Determine the (X, Y) coordinate at the center of the cell enclosing the given text.  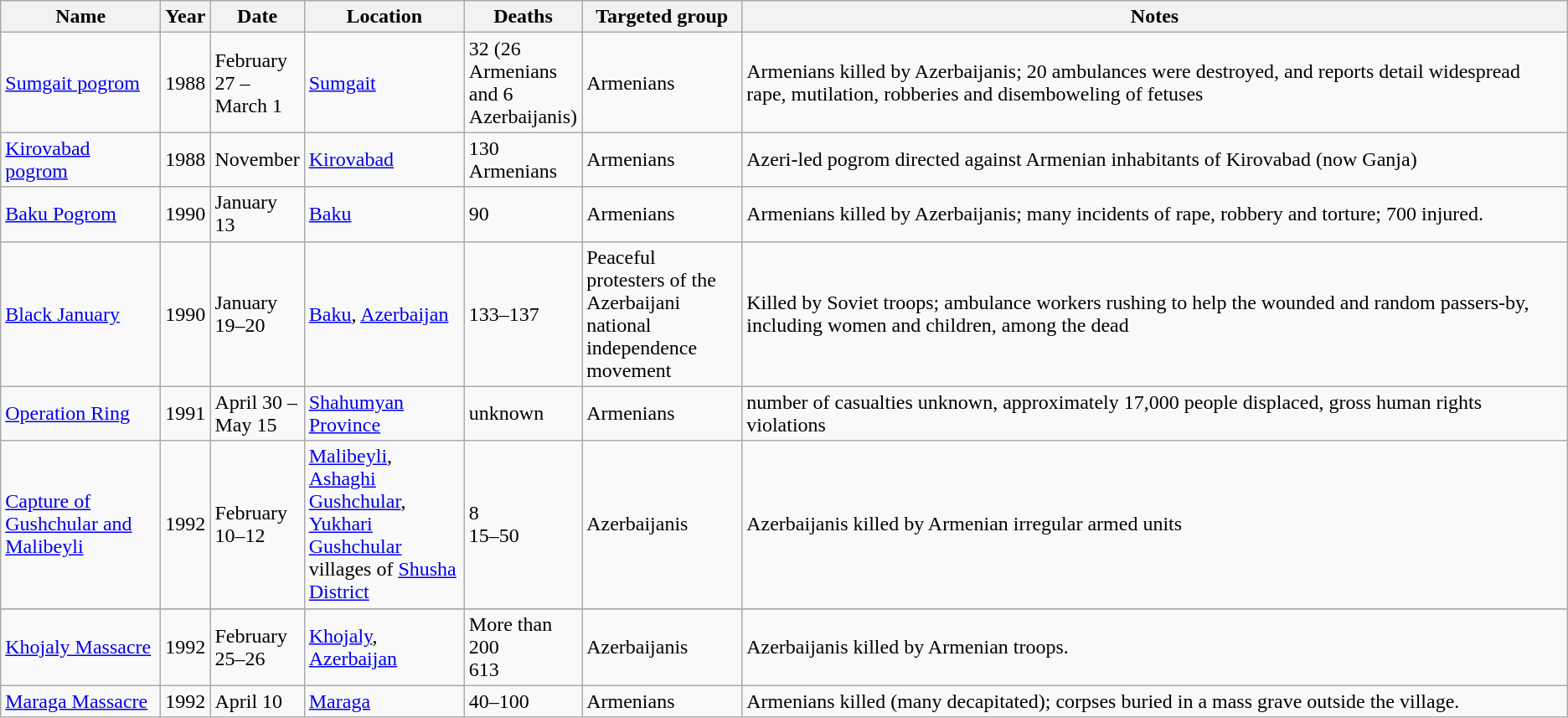
February 27 – March 1 (257, 82)
unknown (523, 414)
January 19–20 (257, 313)
Sumgait (384, 82)
8 15–50 (523, 524)
Operation Ring (80, 414)
Armenians killed (many decapitated); corpses buried in a mass grave outside the village. (1155, 701)
Deaths (523, 17)
Name (80, 17)
Khojaly Massacre (80, 647)
Maraga (384, 701)
Azeri-led pogrom directed against Armenian inhabitants of Kirovabad (now Ganja) (1155, 159)
February 10–12 (257, 524)
133–137 (523, 313)
Malibeyli, Ashaghi Gushchular, Yukhari Gushchular villages of Shusha District (384, 524)
Maraga Massacre (80, 701)
Kirovabad pogrom (80, 159)
90 (523, 214)
Sumgait pogrom (80, 82)
November (257, 159)
Targeted group (662, 17)
number of casualties unknown, approximately 17,000 people displaced, gross human rights violations (1155, 414)
40–100 (523, 701)
Baku Pogrom (80, 214)
Year (186, 17)
Notes (1155, 17)
Date (257, 17)
32 (26 Armenians and 6 Azerbaijanis) (523, 82)
Peaceful protesters of the Azerbaijani national independence movement (662, 313)
1991 (186, 414)
Location (384, 17)
Khojaly, Azerbaijan (384, 647)
Capture of Gushchular and Malibeyli (80, 524)
Azerbaijanis killed by Armenian troops. (1155, 647)
Armenians killed by Azerbaijanis; many incidents of rape, robbery and torture; 700 injured. (1155, 214)
Azerbaijanis killed by Armenian irregular armed units (1155, 524)
Shahumyan Province (384, 414)
Baku (384, 214)
February 25–26 (257, 647)
April 30 – May 15 (257, 414)
April 10 (257, 701)
More than 200 613 (523, 647)
130 Armenians (523, 159)
Baku, Azerbaijan (384, 313)
Black January (80, 313)
Killed by Soviet troops; ambulance workers rushing to help the wounded and random passers-by, including women and children, among the dead (1155, 313)
January 13 (257, 214)
Kirovabad (384, 159)
